Pinpoint the cell where the given text exists, returning its (X, Y) midpoint coordinate. 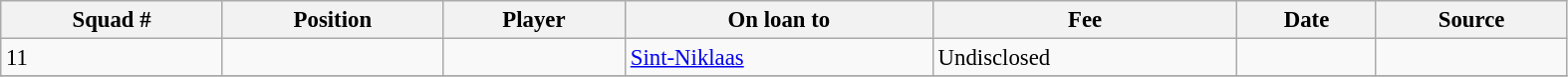
Date (1307, 20)
11 (112, 58)
Sint-Niklaas (779, 58)
Fee (1085, 20)
On loan to (779, 20)
Player (534, 20)
Source (1471, 20)
Undisclosed (1085, 58)
Position (333, 20)
Squad # (112, 20)
